Identify which cell holds the provided text, then report its (x, y) central coordinate. 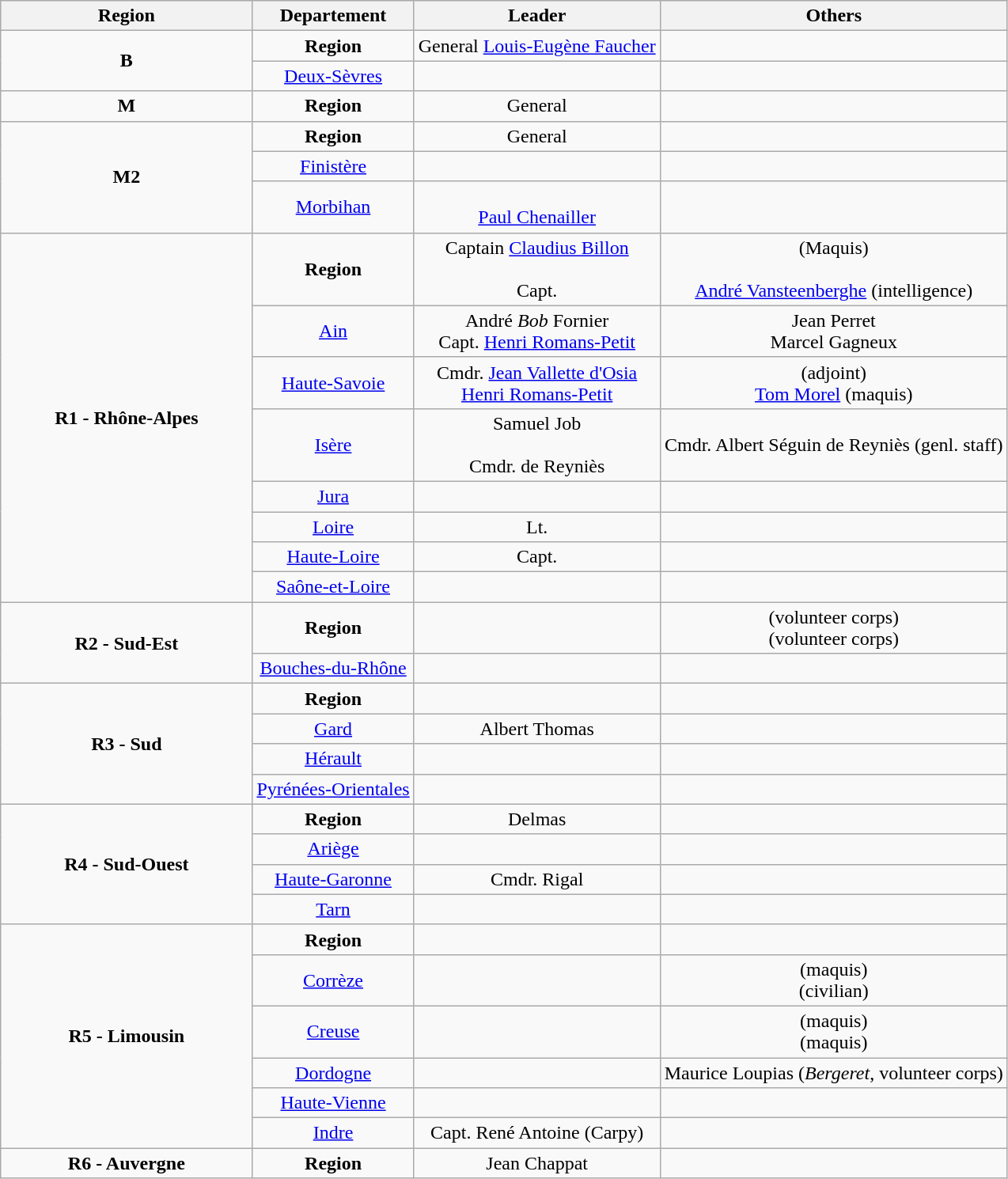
Delmas (536, 819)
Albert Thomas (536, 729)
Hérault (333, 759)
Jean PerretMarcel Gagneux (834, 331)
(adjoint)Tom Morel (maquis) (834, 383)
Indre (333, 1133)
Samuel JobCmdr. de Reyniès (536, 445)
Ariège (333, 849)
Loire (333, 526)
Jura (333, 496)
Paul Chenailler (536, 207)
R1 - Rhône-Alpes (127, 417)
Jean Chappat (536, 1163)
André Bob FornierCapt. Henri Romans-Petit (536, 331)
Cmdr. Jean Vallette d'OsiaHenri Romans-Petit (536, 383)
Ain (333, 331)
Captain Claudius BillonCapt. (536, 269)
Saône-et-Loire (333, 587)
Morbihan (333, 207)
Bouches-du-Rhône (333, 669)
Haute-Garonne (333, 879)
Corrèze (333, 980)
Pyrénées-Orientales (333, 789)
M2 (127, 177)
Gard (333, 729)
Capt. René Antoine (Carpy) (536, 1133)
Lt. (536, 526)
R3 - Sud (127, 744)
B (127, 61)
Deux-Sèvres (333, 76)
Cmdr. Rigal (536, 879)
Haute-Vienne (333, 1103)
Tarn (333, 909)
Others (834, 16)
R6 - Auvergne (127, 1163)
Cmdr. Albert Séguin de Reyniès (genl. staff) (834, 445)
(Maquis)André Vansteenberghe (intelligence) (834, 269)
Dordogne (333, 1072)
(maquis) (maquis) (834, 1032)
Capt. (536, 557)
Haute-Savoie (333, 383)
General Louis-Eugène Faucher (536, 46)
Isère (333, 445)
Finistère (333, 166)
Haute-Loire (333, 557)
Leader (536, 16)
(volunteer corps) (volunteer corps) (834, 628)
(maquis) (civilian) (834, 980)
Maurice Loupias (Bergeret, volunteer corps) (834, 1072)
Departement (333, 16)
M (127, 106)
R2 - Sud-Est (127, 643)
R5 - Limousin (127, 1036)
Creuse (333, 1032)
R4 - Sud-Ouest (127, 864)
